Search for the cell housing the specified text and yield its (X, Y) center coordinate. 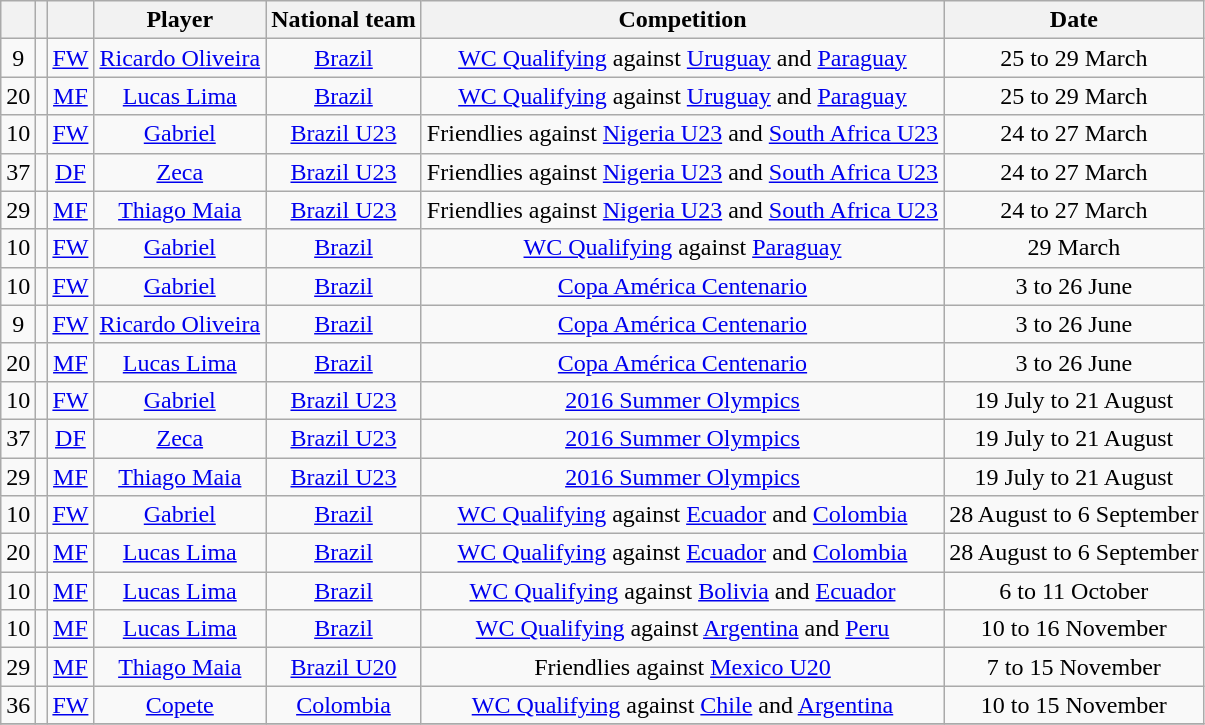
29 March (1074, 248)
WC Qualifying against Bolivia and Ecuador (682, 591)
WC Qualifying against Chile and Argentina (682, 705)
Date (1074, 20)
Copete (180, 705)
Player (180, 20)
National team (344, 20)
6 to 11 October (1074, 591)
Friendlies against Mexico U20 (682, 667)
10 to 15 November (1074, 705)
10 to 16 November (1074, 629)
WC Qualifying against Paraguay (682, 248)
7 to 15 November (1074, 667)
Colombia (344, 705)
Competition (682, 20)
Brazil U20 (344, 667)
WC Qualifying against Argentina and Peru (682, 629)
36 (18, 705)
